Capture the cell that displays the provided text and extract its [X, Y] central coordinate. 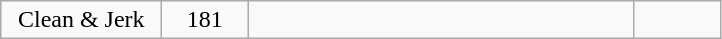
181 [205, 20]
Clean & Jerk [82, 20]
